Extract the (x, y) coordinate from the center of the cell holding the provided text.  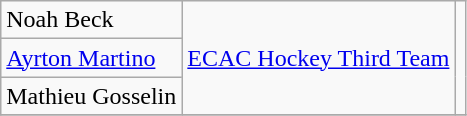
Mathieu Gosselin (92, 96)
Ayrton Martino (92, 58)
Noah Beck (92, 20)
ECAC Hockey Third Team (318, 58)
